Return [X, Y] of the center of cell containing provided text 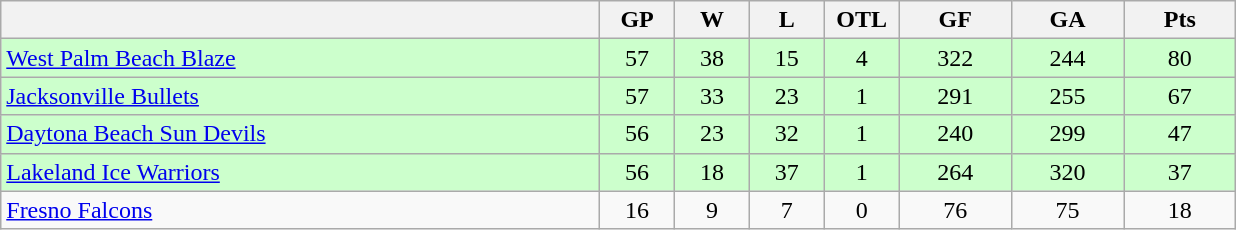
Pts [1180, 20]
L [786, 20]
Daytona Beach Sun Devils [300, 134]
47 [1180, 134]
67 [1180, 96]
Jacksonville Bullets [300, 96]
GA [1067, 20]
9 [712, 210]
15 [786, 58]
80 [1180, 58]
244 [1067, 58]
240 [955, 134]
West Palm Beach Blaze [300, 58]
GP [638, 20]
32 [786, 134]
Lakeland Ice Warriors [300, 172]
4 [862, 58]
33 [712, 96]
299 [1067, 134]
255 [1067, 96]
320 [1067, 172]
264 [955, 172]
OTL [862, 20]
38 [712, 58]
75 [1067, 210]
7 [786, 210]
291 [955, 96]
322 [955, 58]
76 [955, 210]
W [712, 20]
GF [955, 20]
Fresno Falcons [300, 210]
16 [638, 210]
0 [862, 210]
